Scan for the cell matching the given text and deliver its [X, Y] coordinate at center. 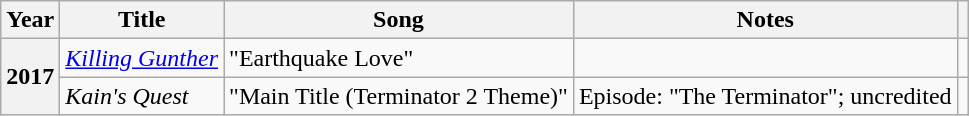
Killing Gunther [142, 58]
Notes [765, 20]
Title [142, 20]
2017 [30, 77]
"Earthquake Love" [399, 58]
Year [30, 20]
"Main Title (Terminator 2 Theme)" [399, 96]
Song [399, 20]
Kain's Quest [142, 96]
Episode: "The Terminator"; uncredited [765, 96]
